Scan for the cell matching the given text and deliver its [x, y] coordinate at center. 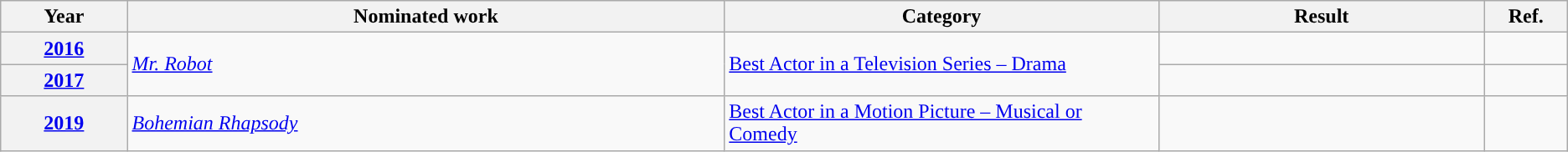
Mr. Robot [426, 64]
Bohemian Rhapsody [426, 124]
Year [64, 17]
Category [941, 17]
Best Actor in a Television Series – Drama [941, 64]
Nominated work [426, 17]
2016 [64, 48]
Best Actor in a Motion Picture – Musical or Comedy [941, 124]
2019 [64, 124]
2017 [64, 80]
Ref. [1526, 17]
Result [1322, 17]
